Provide the (X, Y) coordinate of the cell's center where the given text is located.  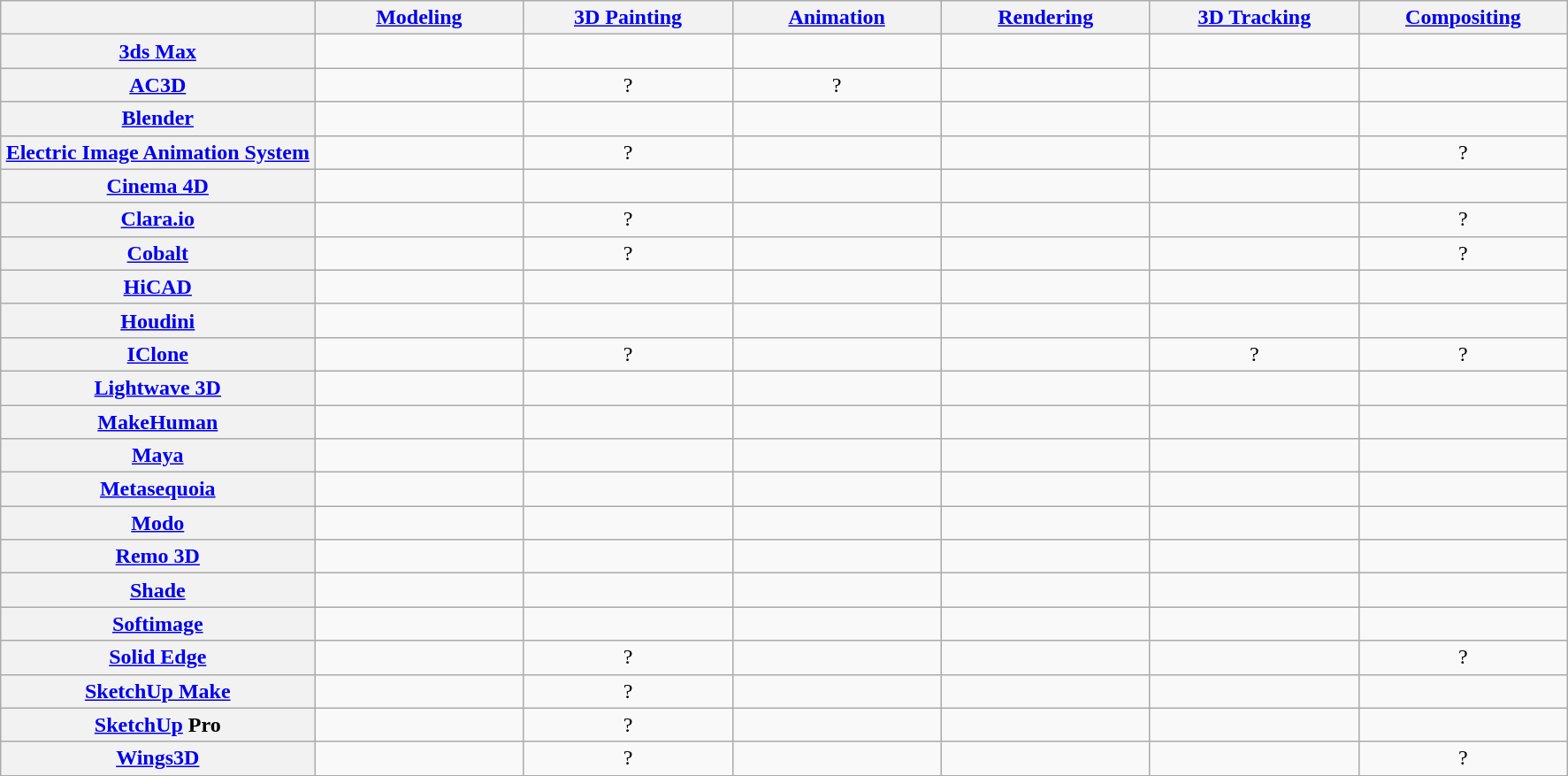
Clara.io (157, 219)
HiCAD (157, 287)
MakeHuman (157, 422)
3ds Max (157, 51)
SketchUp Pro (157, 725)
Houdini (157, 320)
Shade (157, 590)
Blender (157, 119)
Modeling (419, 18)
3D Painting (628, 18)
Metasequoia (157, 489)
SketchUp Make (157, 691)
Cinema 4D (157, 186)
Modo (157, 523)
Rendering (1045, 18)
Cobalt (157, 253)
Compositing (1463, 18)
Maya (157, 456)
3D Tracking (1254, 18)
Lightwave 3D (157, 388)
Solid Edge (157, 657)
AC3D (157, 85)
IClone (157, 354)
Electric Image Animation System (157, 152)
Softimage (157, 624)
Remo 3D (157, 557)
Wings3D (157, 758)
Animation (837, 18)
